Capture the cell that displays the provided text and extract its (x, y) central coordinate. 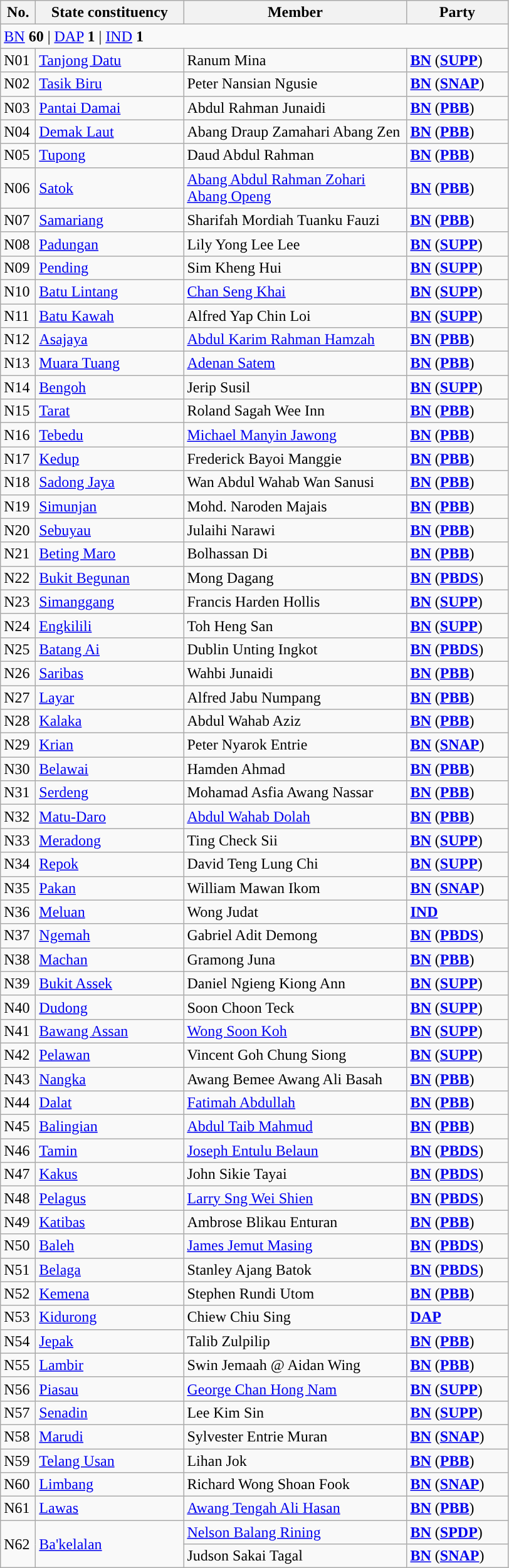
Dalat (110, 1103)
David Teng Lung Chi (295, 864)
N02 (18, 84)
N39 (18, 983)
Richard Wong Shoan Fook (295, 1485)
George Chan Hong Nam (295, 1389)
Francis Harden Hollis (295, 602)
N37 (18, 936)
Stanley Ajang Batok (295, 1270)
Pantai Damai (110, 108)
Stephen Rundi Utom (295, 1294)
BN 60 | DAP 1 | IND 1 (255, 36)
Senadin (110, 1413)
Pakan (110, 888)
N22 (18, 578)
Padungan (110, 244)
Talib Zulpilip (295, 1341)
Matu-Daro (110, 817)
N53 (18, 1317)
N50 (18, 1246)
Ba'kelalan (110, 1544)
BN (SPDP) (458, 1532)
N23 (18, 602)
Wan Abdul Wahab Wan Sanusi (295, 483)
N31 (18, 793)
N33 (18, 840)
Awang Tengah Ali Hasan (295, 1508)
N16 (18, 435)
N12 (18, 340)
N30 (18, 769)
Tupong (110, 155)
N34 (18, 864)
Julaihi Narawi (295, 530)
John Sikie Tayai (295, 1174)
Roland Sagah Wee Inn (295, 411)
Abdul Wahab Dolah (295, 817)
Wong Soon Koh (295, 1031)
Krian (110, 745)
N24 (18, 625)
Abdul Karim Rahman Hamzah (295, 340)
N47 (18, 1174)
N62 (18, 1544)
N54 (18, 1341)
Samariang (110, 220)
Soon Choon Teck (295, 1007)
Bengoh (110, 387)
N21 (18, 554)
N26 (18, 673)
Sharifah Mordiah Tuanku Fauzi (295, 220)
N61 (18, 1508)
N05 (18, 155)
Satok (110, 188)
Sylvester Entrie Muran (295, 1436)
N03 (18, 108)
DAP (458, 1317)
Kemena (110, 1294)
Baleh (110, 1246)
N60 (18, 1485)
Mong Dagang (295, 578)
Larry Sng Wei Shien (295, 1198)
Pending (110, 268)
N27 (18, 698)
Abdul Rahman Junaidi (295, 108)
Ting Check Sii (295, 840)
N11 (18, 315)
N20 (18, 530)
Ambrose Blikau Enturan (295, 1222)
Ranum Mina (295, 60)
N28 (18, 721)
Ngemah (110, 936)
Asajaya (110, 340)
Telang Usan (110, 1461)
Belawai (110, 769)
Daniel Ngieng Kiong Ann (295, 983)
Member (295, 13)
N15 (18, 411)
Gramong Juna (295, 959)
Limbang (110, 1485)
Lihan Jok (295, 1461)
Nangka (110, 1079)
Machan (110, 959)
Tasik Biru (110, 84)
Pelawan (110, 1055)
N49 (18, 1222)
Frederick Bayoi Manggie (295, 459)
N43 (18, 1079)
Mohamad Asfia Awang Nassar (295, 793)
Tebedu (110, 435)
Nelson Balang Rining (295, 1532)
No. (18, 13)
Kakus (110, 1174)
N45 (18, 1127)
N09 (18, 268)
Bukit Begunan (110, 578)
IND (458, 912)
N58 (18, 1436)
N51 (18, 1270)
N35 (18, 888)
Judson Sakai Tagal (295, 1556)
N19 (18, 506)
N14 (18, 387)
Adenan Satem (295, 363)
Jerip Susil (295, 387)
N46 (18, 1151)
N38 (18, 959)
N57 (18, 1413)
Bukit Assek (110, 983)
James Jemut Masing (295, 1246)
N42 (18, 1055)
Wong Judat (295, 912)
Meradong (110, 840)
Serdeng (110, 793)
N44 (18, 1103)
Awang Bemee Awang Ali Basah (295, 1079)
Bawang Assan (110, 1031)
Daud Abdul Rahman (295, 155)
Abdul Taib Mahmud (295, 1127)
Abdul Wahab Aziz (295, 721)
Pelagus (110, 1198)
Toh Heng San (295, 625)
Simanggang (110, 602)
N41 (18, 1031)
N18 (18, 483)
Belaga (110, 1270)
Alfred Yap Chin Loi (295, 315)
Lily Yong Lee Lee (295, 244)
Saribas (110, 673)
Party (458, 13)
Piasau (110, 1389)
Balingian (110, 1127)
Batu Kawah (110, 315)
Peter Nansian Ngusie (295, 84)
N07 (18, 220)
N48 (18, 1198)
Vincent Goh Chung Siong (295, 1055)
Lambir (110, 1365)
Abang Draup Zamahari Abang Zen (295, 132)
Tarat (110, 411)
Mohd. Naroden Majais (295, 506)
N17 (18, 459)
Peter Nyarok Entrie (295, 745)
Tanjong Datu (110, 60)
Bolhassan Di (295, 554)
Lawas (110, 1508)
Marudi (110, 1436)
N10 (18, 291)
Chan Seng Khai (295, 291)
N36 (18, 912)
Swin Jemaah @ Aidan Wing (295, 1365)
Muara Tuang (110, 363)
Joseph Entulu Belaun (295, 1151)
Fatimah Abdullah (295, 1103)
Dudong (110, 1007)
N04 (18, 132)
Hamden Ahmad (295, 769)
Kalaka (110, 721)
Abang Abdul Rahman Zohari Abang Openg (295, 188)
Jepak (110, 1341)
Tamin (110, 1151)
Michael Manyin Jawong (295, 435)
N01 (18, 60)
Beting Maro (110, 554)
Meluan (110, 912)
N52 (18, 1294)
Alfred Jabu Numpang (295, 698)
N13 (18, 363)
Katibas (110, 1222)
N08 (18, 244)
Chiew Chiu Sing (295, 1317)
N32 (18, 817)
Layar (110, 698)
Gabriel Adit Demong (295, 936)
N06 (18, 188)
Dublin Unting Ingkot (295, 649)
N59 (18, 1461)
N55 (18, 1365)
N29 (18, 745)
Repok (110, 864)
Kidurong (110, 1317)
Sadong Jaya (110, 483)
N25 (18, 649)
State constituency (110, 13)
Sim Kheng Hui (295, 268)
Batang Ai (110, 649)
Kedup (110, 459)
N40 (18, 1007)
William Mawan Ikom (295, 888)
Sebuyau (110, 530)
Wahbi Junaidi (295, 673)
Demak Laut (110, 132)
Engkilili (110, 625)
Simunjan (110, 506)
Lee Kim Sin (295, 1413)
N56 (18, 1389)
Batu Lintang (110, 291)
